Provide the [X, Y] coordinate of the cell's center where the given text is located.  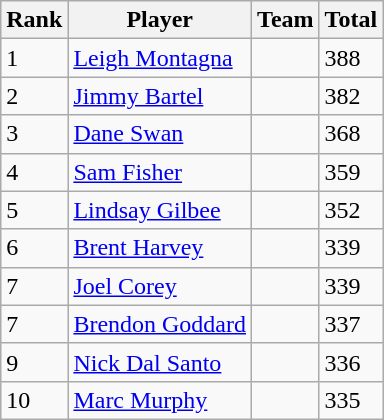
Rank [34, 20]
Dane Swan [160, 134]
Marc Murphy [160, 400]
336 [351, 362]
4 [34, 172]
337 [351, 324]
388 [351, 58]
335 [351, 400]
Team [286, 20]
Leigh Montagna [160, 58]
2 [34, 96]
368 [351, 134]
10 [34, 400]
382 [351, 96]
Lindsay Gilbee [160, 210]
3 [34, 134]
5 [34, 210]
9 [34, 362]
359 [351, 172]
1 [34, 58]
Player [160, 20]
Joel Corey [160, 286]
Jimmy Bartel [160, 96]
Sam Fisher [160, 172]
Brendon Goddard [160, 324]
352 [351, 210]
Total [351, 20]
Brent Harvey [160, 248]
6 [34, 248]
Nick Dal Santo [160, 362]
